Pinpoint the cell where the given text exists, returning its [X, Y] midpoint coordinate. 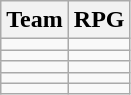
RPG [99, 20]
Team [35, 20]
